Determine the [X, Y] coordinate at the center of the cell enclosing the given text.  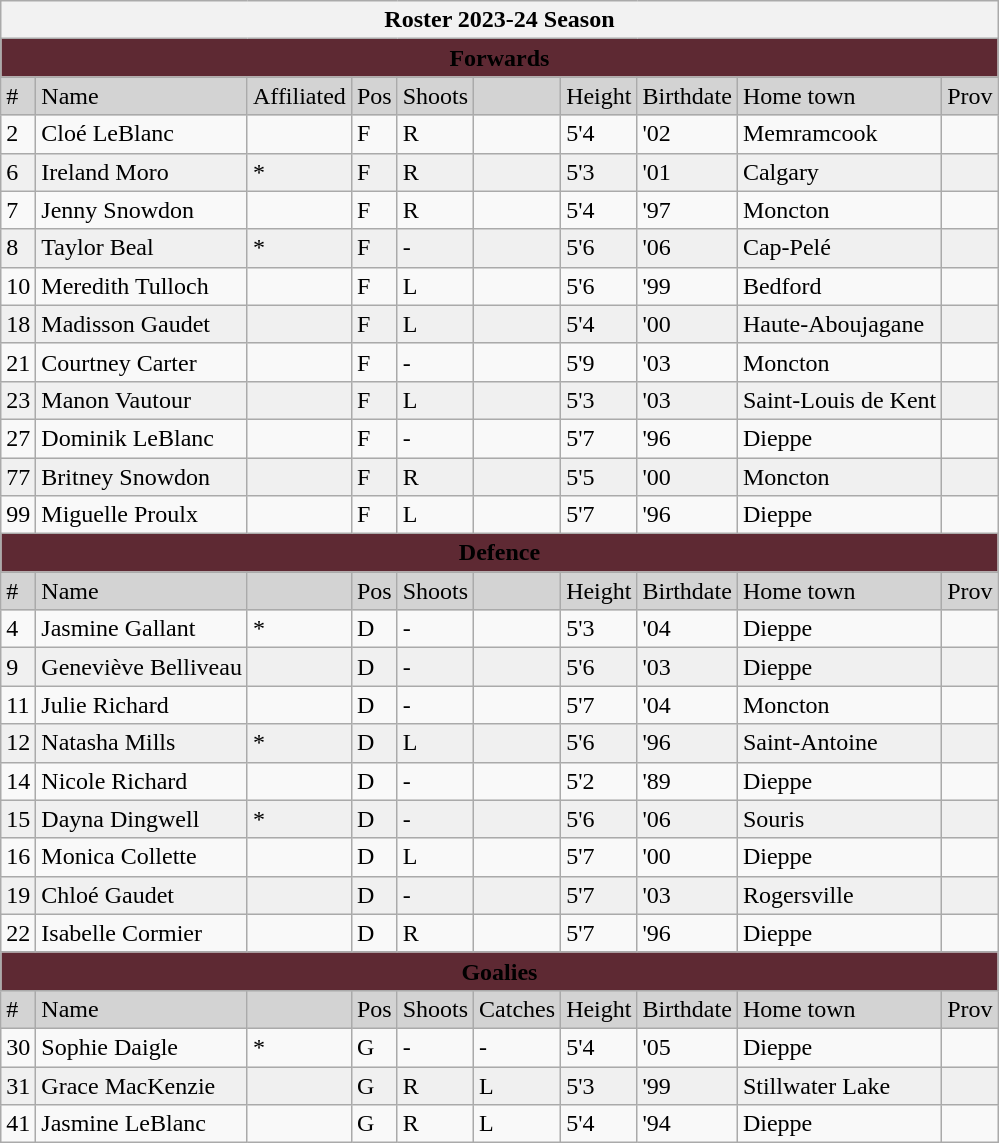
'97 [687, 210]
Britney Snowdon [142, 477]
31 [18, 1085]
Sophie Daigle [142, 1047]
'05 [687, 1047]
10 [18, 286]
Stillwater Lake [839, 1085]
4 [18, 629]
Jenny Snowdon [142, 210]
Taylor Beal [142, 248]
Courtney Carter [142, 362]
Monica Collette [142, 857]
18 [18, 324]
2 [18, 134]
Forwards [500, 58]
Affiliated [299, 96]
Calgary [839, 172]
Bedford [839, 286]
5'5 [599, 477]
Rogersville [839, 895]
Dayna Dingwell [142, 819]
Cap-Pelé [839, 248]
16 [18, 857]
Isabelle Cormier [142, 933]
15 [18, 819]
Madisson Gaudet [142, 324]
Ireland Moro [142, 172]
Julie Richard [142, 705]
Cloé LeBlanc [142, 134]
30 [18, 1047]
Natasha Mills [142, 743]
21 [18, 362]
41 [18, 1124]
Saint-Antoine [839, 743]
27 [18, 438]
99 [18, 515]
Meredith Tulloch [142, 286]
Jasmine Gallant [142, 629]
6 [18, 172]
Nicole Richard [142, 781]
9 [18, 667]
Defence [500, 553]
Geneviève Belliveau [142, 667]
77 [18, 477]
Grace MacKenzie [142, 1085]
Roster 2023-24 Season [500, 20]
'89 [687, 781]
Catches [518, 1009]
5'9 [599, 362]
Souris [839, 819]
Saint-Louis de Kent [839, 400]
Jasmine LeBlanc [142, 1124]
'94 [687, 1124]
Miguelle Proulx [142, 515]
'01 [687, 172]
8 [18, 248]
Chloé Gaudet [142, 895]
12 [18, 743]
Manon Vautour [142, 400]
23 [18, 400]
Dominik LeBlanc [142, 438]
7 [18, 210]
14 [18, 781]
Memramcook [839, 134]
Haute-Aboujagane [839, 324]
Goalies [500, 971]
19 [18, 895]
11 [18, 705]
22 [18, 933]
'02 [687, 134]
5'2 [599, 781]
